Determine the [X, Y] coordinate at the center of the cell enclosing the given text.  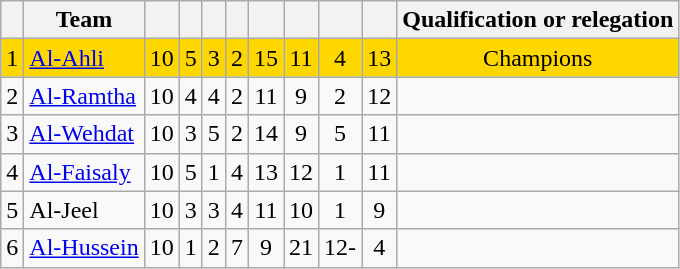
12- [340, 248]
Al-Hussein [84, 248]
6 [12, 248]
Al-Ramtha [84, 96]
21 [302, 248]
14 [266, 134]
15 [266, 58]
Al-Wehdat [84, 134]
Al-Faisaly [84, 172]
Team [84, 20]
Qualification or relegation [538, 20]
Al-Ahli [84, 58]
7 [236, 248]
Al-Jeel [84, 210]
Champions [538, 58]
